Return the (X, Y) coordinate for the center point of the cell that contains the specified text.  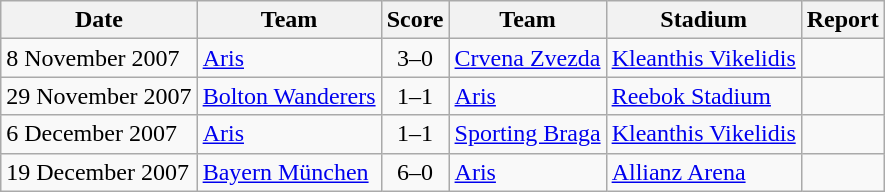
Reebok Stadium (704, 96)
Date (99, 20)
Allianz Arena (704, 172)
Bayern München (289, 172)
Bolton Wanderers (289, 96)
Score (415, 20)
8 November 2007 (99, 58)
29 November 2007 (99, 96)
Report (842, 20)
3–0 (415, 58)
6–0 (415, 172)
Sporting Braga (528, 134)
6 December 2007 (99, 134)
Stadium (704, 20)
Crvena Zvezda (528, 58)
19 December 2007 (99, 172)
